From the cell containing the given text, extract its center point as (x, y) coordinate. 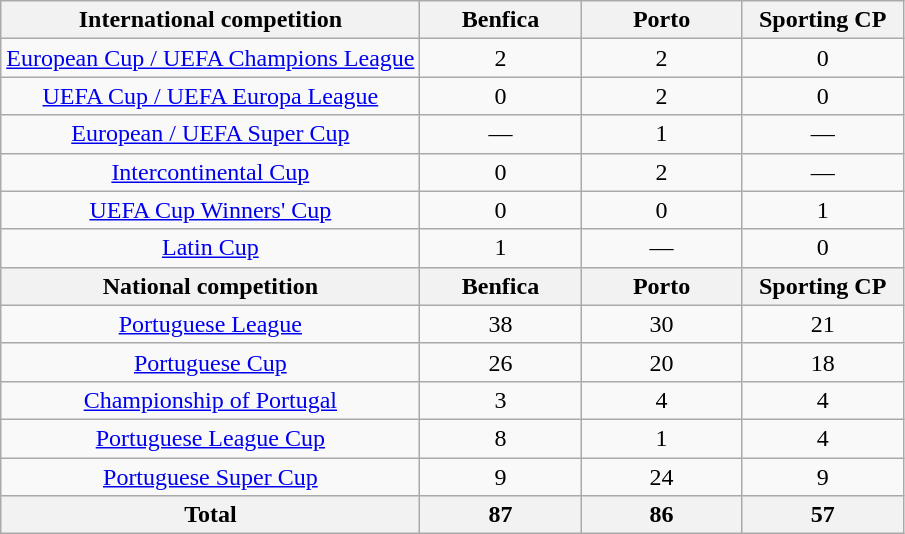
20 (662, 362)
Portuguese Cup (210, 362)
86 (662, 515)
International competition (210, 20)
UEFA Cup / UEFA Europa League (210, 96)
57 (822, 515)
3 (500, 400)
UEFA Cup Winners' Cup (210, 210)
European / UEFA Super Cup (210, 134)
Intercontinental Cup (210, 172)
8 (500, 438)
26 (500, 362)
Portuguese League (210, 324)
Championship of Portugal (210, 400)
European Cup / UEFA Champions League (210, 58)
24 (662, 477)
Portuguese Super Cup (210, 477)
18 (822, 362)
30 (662, 324)
21 (822, 324)
Latin Cup (210, 248)
Portuguese League Cup (210, 438)
38 (500, 324)
National competition (210, 286)
87 (500, 515)
Total (210, 515)
